Find where the given text appears and provide that cell's center as (x, y) coordinate. 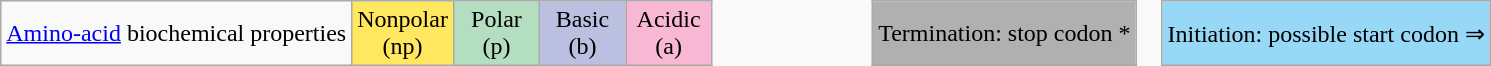
Polar (p) (496, 34)
Termination: stop codon * (1004, 34)
Basic (b) (582, 34)
Nonpolar (np) (403, 34)
Amino-acid biochemical properties (176, 34)
Acidic (a) (669, 34)
Initiation: possible start codon ⇒ (1326, 34)
